Return the [X, Y] coordinate for the center point of the cell that contains the specified text.  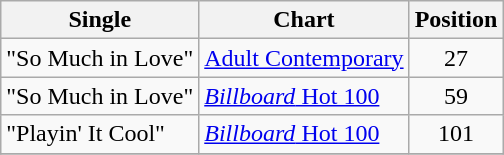
Chart [304, 20]
Single [100, 20]
59 [456, 96]
"Playin' It Cool" [100, 134]
Adult Contemporary [304, 58]
101 [456, 134]
27 [456, 58]
Position [456, 20]
